Pinpoint the cell where the given text exists, returning its [x, y] midpoint coordinate. 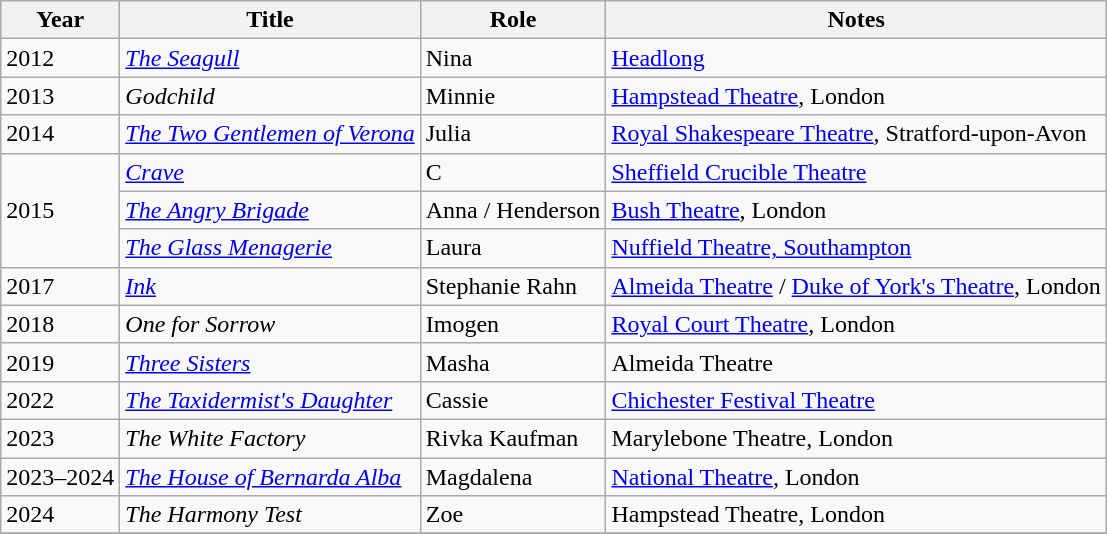
Headlong [856, 58]
Chichester Festival Theatre [856, 400]
2023–2024 [60, 477]
The White Factory [270, 438]
The Taxidermist's Daughter [270, 400]
Marylebone Theatre, London [856, 438]
Ink [270, 286]
2017 [60, 286]
Magdalena [513, 477]
Crave [270, 172]
Cassie [513, 400]
Nuffield Theatre, Southampton [856, 248]
One for Sorrow [270, 324]
Minnie [513, 96]
Imogen [513, 324]
Stephanie Rahn [513, 286]
The Harmony Test [270, 515]
The Seagull [270, 58]
Title [270, 20]
Rivka Kaufman [513, 438]
2014 [60, 134]
The Angry Brigade [270, 210]
Masha [513, 362]
2019 [60, 362]
C [513, 172]
Sheffield Crucible Theatre [856, 172]
Godchild [270, 96]
Almeida Theatre [856, 362]
2024 [60, 515]
Royal Court Theatre, London [856, 324]
Almeida Theatre / Duke of York's Theatre, London [856, 286]
2012 [60, 58]
Nina [513, 58]
2023 [60, 438]
The House of Bernarda Alba [270, 477]
Julia [513, 134]
2015 [60, 210]
Zoe [513, 515]
2018 [60, 324]
The Glass Menagerie [270, 248]
Year [60, 20]
Notes [856, 20]
National Theatre, London [856, 477]
Laura [513, 248]
2022 [60, 400]
Anna / Henderson [513, 210]
2013 [60, 96]
Royal Shakespeare Theatre, Stratford-upon-Avon [856, 134]
The Two Gentlemen of Verona [270, 134]
Role [513, 20]
Bush Theatre, London [856, 210]
Three Sisters [270, 362]
